Return the [X, Y] coordinate for the center point of the cell that contains the specified text.  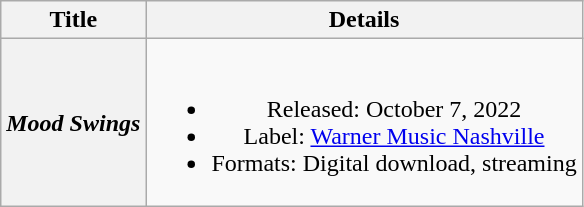
Title [74, 20]
Released: October 7, 2022Label: Warner Music NashvilleFormats: Digital download, streaming [364, 122]
Mood Swings [74, 122]
Details [364, 20]
